Determine the (X, Y) coordinate at the center of the cell enclosing the given text.  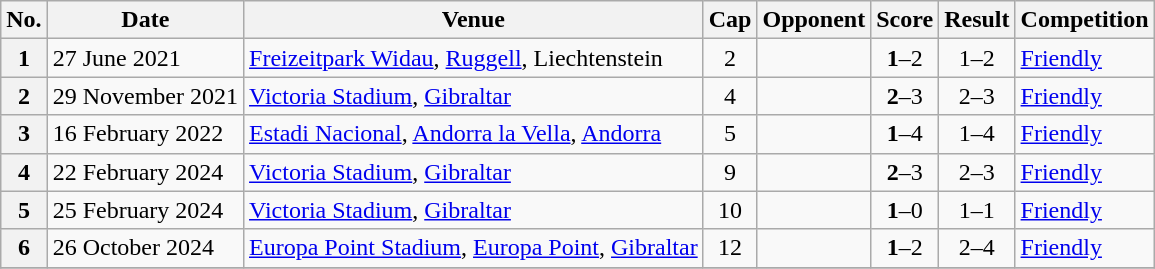
Result (977, 20)
1–1 (977, 210)
29 November 2021 (145, 96)
2–4 (977, 248)
Venue (474, 20)
Europa Point Stadium, Europa Point, Gibraltar (474, 248)
26 October 2024 (145, 248)
Date (145, 20)
3 (24, 134)
10 (730, 210)
16 February 2022 (145, 134)
Competition (1084, 20)
Score (905, 20)
Opponent (814, 20)
Cap (730, 20)
1–0 (905, 210)
22 February 2024 (145, 172)
6 (24, 248)
1 (24, 58)
27 June 2021 (145, 58)
Estadi Nacional, Andorra la Vella, Andorra (474, 134)
Freizeitpark Widau, Ruggell, Liechtenstein (474, 58)
12 (730, 248)
9 (730, 172)
No. (24, 20)
25 February 2024 (145, 210)
